Scan for the cell matching the given text and deliver its [X, Y] coordinate at center. 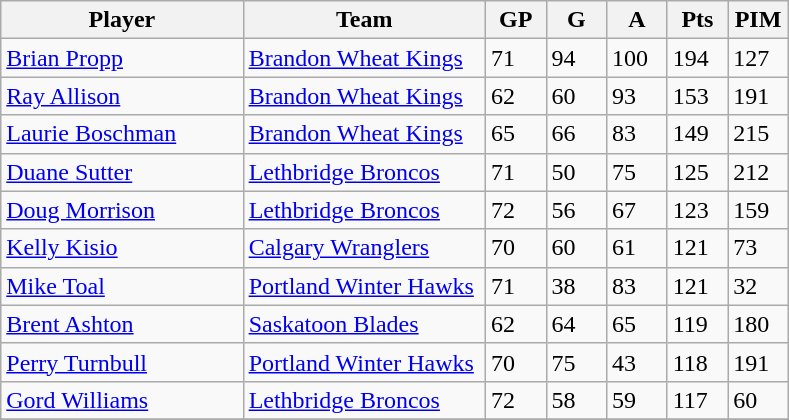
125 [698, 172]
94 [576, 58]
73 [758, 248]
119 [698, 324]
GP [516, 20]
117 [698, 400]
149 [698, 134]
Duane Sutter [122, 172]
Calgary Wranglers [364, 248]
127 [758, 58]
43 [638, 362]
Pts [698, 20]
Laurie Boschman [122, 134]
Saskatoon Blades [364, 324]
Mike Toal [122, 286]
Gord Williams [122, 400]
64 [576, 324]
PIM [758, 20]
Doug Morrison [122, 210]
Brent Ashton [122, 324]
A [638, 20]
Perry Turnbull [122, 362]
Team [364, 20]
38 [576, 286]
93 [638, 96]
G [576, 20]
50 [576, 172]
61 [638, 248]
58 [576, 400]
32 [758, 286]
56 [576, 210]
Brian Propp [122, 58]
Player [122, 20]
100 [638, 58]
215 [758, 134]
194 [698, 58]
123 [698, 210]
118 [698, 362]
66 [576, 134]
67 [638, 210]
153 [698, 96]
212 [758, 172]
180 [758, 324]
Ray Allison [122, 96]
159 [758, 210]
Kelly Kisio [122, 248]
59 [638, 400]
